For the text-containing cell, return its midpoint in (x, y) coordinate format. 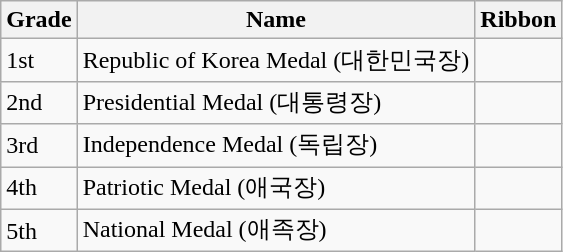
Republic of Korea Medal (대한민국장) (276, 60)
5th (39, 230)
3rd (39, 146)
1st (39, 60)
Patriotic Medal (애국장) (276, 188)
Ribbon (518, 20)
Presidential Medal (대통령장) (276, 102)
Independence Medal (독립장) (276, 146)
4th (39, 188)
2nd (39, 102)
Name (276, 20)
Grade (39, 20)
National Medal (애족장) (276, 230)
